Extract the (X, Y) coordinate from the center of the cell holding the provided text.  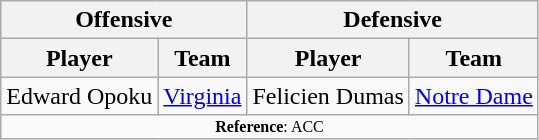
Virginia (202, 96)
Felicien Dumas (328, 96)
Reference: ACC (270, 127)
Notre Dame (474, 96)
Defensive (392, 20)
Edward Opoku (80, 96)
Offensive (124, 20)
